Identify which cell holds the provided text, then report its [X, Y] central coordinate. 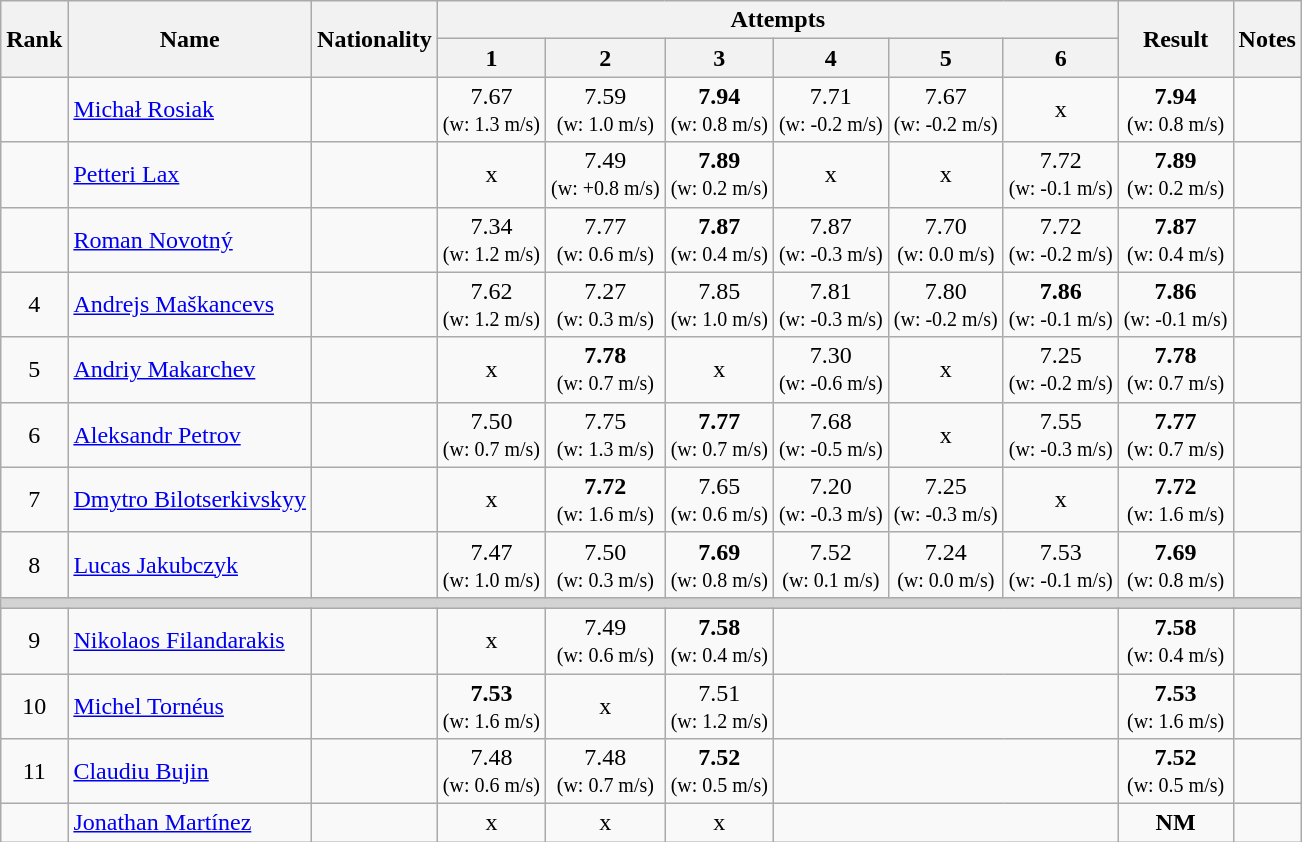
Notes [1267, 39]
Michel Tornéus [190, 706]
Andriy Makarchev [190, 370]
7.75(w: 1.3 m/s) [606, 434]
Rank [34, 39]
Attempts [778, 20]
7.51(w: 1.2 m/s) [719, 706]
3 [719, 58]
7.50(w: 0.7 m/s) [491, 434]
2 [606, 58]
7.49(w: +0.8 m/s) [606, 174]
7.59(w: 1.0 m/s) [606, 110]
10 [34, 706]
7.49(w: 0.6 m/s) [606, 640]
7.72(w: -0.1 m/s) [1060, 174]
7.67(w: -0.2 m/s) [946, 110]
8 [34, 564]
7.80(w: -0.2 m/s) [946, 304]
7.70(w: 0.0 m/s) [946, 240]
7.67(w: 1.3 m/s) [491, 110]
Name [190, 39]
7.25(w: -0.3 m/s) [946, 500]
Nikolaos Filandarakis [190, 640]
7.68(w: -0.5 m/s) [830, 434]
Claudiu Bujin [190, 772]
11 [34, 772]
7.87(w: -0.3 m/s) [830, 240]
7.47(w: 1.0 m/s) [491, 564]
7.27(w: 0.3 m/s) [606, 304]
7.81(w: -0.3 m/s) [830, 304]
7.50(w: 0.3 m/s) [606, 564]
Dmytro Bilotserkivskyy [190, 500]
7.52(w: 0.1 m/s) [830, 564]
7.48(w: 0.7 m/s) [606, 772]
Michał Rosiak [190, 110]
Lucas Jakubczyk [190, 564]
7.34(w: 1.2 m/s) [491, 240]
7.48(w: 0.6 m/s) [491, 772]
7.55(w: -0.3 m/s) [1060, 434]
7.77(w: 0.6 m/s) [606, 240]
Result [1176, 39]
7.53(w: -0.1 m/s) [1060, 564]
7.24(w: 0.0 m/s) [946, 564]
7.71(w: -0.2 m/s) [830, 110]
1 [491, 58]
Nationality [375, 39]
Jonathan Martínez [190, 823]
NM [1176, 823]
7.65(w: 0.6 m/s) [719, 500]
Andrejs Maškancevs [190, 304]
7.72(w: -0.2 m/s) [1060, 240]
Roman Novotný [190, 240]
Petteri Lax [190, 174]
7 [34, 500]
Aleksandr Petrov [190, 434]
7.30(w: -0.6 m/s) [830, 370]
7.85(w: 1.0 m/s) [719, 304]
7.25(w: -0.2 m/s) [1060, 370]
7.62(w: 1.2 m/s) [491, 304]
9 [34, 640]
7.20(w: -0.3 m/s) [830, 500]
